Return the [X, Y] coordinate for the center point of the cell that contains the specified text.  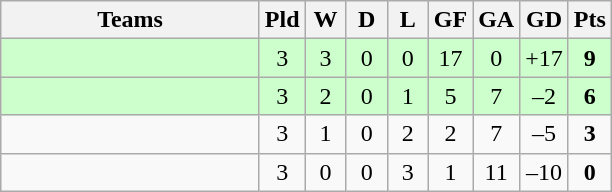
6 [590, 96]
GF [450, 20]
17 [450, 58]
5 [450, 96]
11 [496, 172]
L [408, 20]
9 [590, 58]
GA [496, 20]
–5 [544, 134]
–10 [544, 172]
–2 [544, 96]
W [326, 20]
Pts [590, 20]
Pld [282, 20]
+17 [544, 58]
D [366, 20]
Teams [130, 20]
GD [544, 20]
